Pinpoint the cell where the given text exists, returning its [x, y] midpoint coordinate. 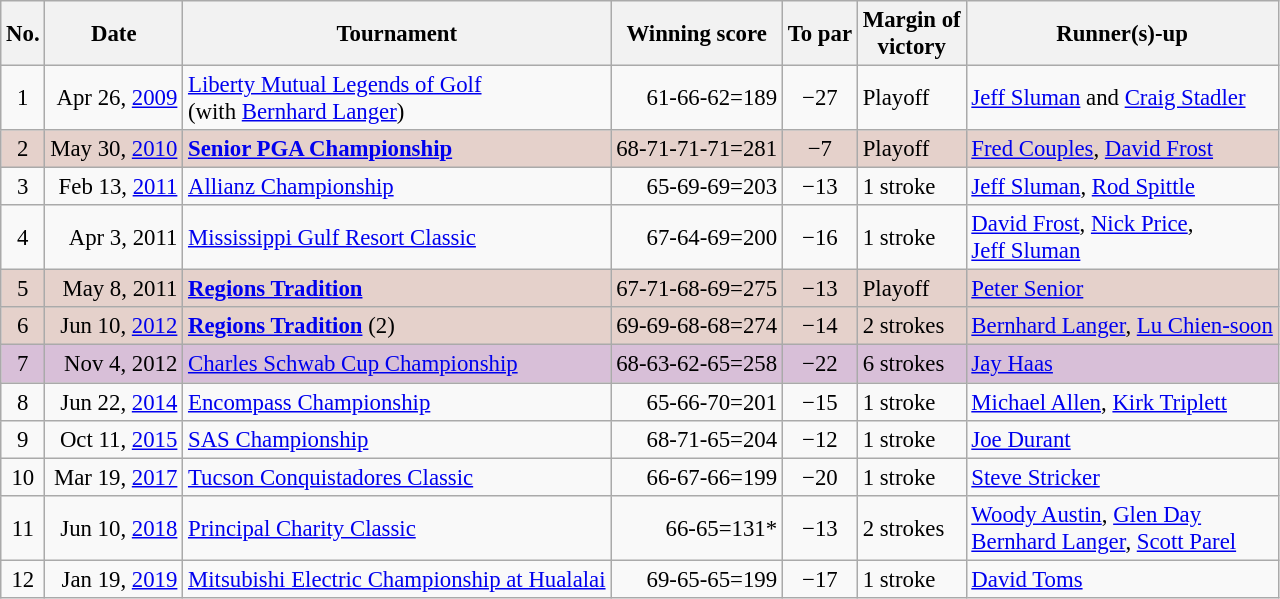
6 [23, 327]
Encompass Championship [397, 402]
10 [23, 477]
Mitsubishi Electric Championship at Hualalai [397, 579]
To par [820, 34]
Jay Haas [1122, 364]
May 8, 2011 [114, 289]
Date [114, 34]
69-65-65=199 [697, 579]
Mississippi Gulf Resort Classic [397, 238]
−12 [820, 439]
Woody Austin, Glen Day Bernhard Langer, Scott Parel [1122, 528]
11 [23, 528]
Apr 26, 2009 [114, 98]
Tucson Conquistadores Classic [397, 477]
Liberty Mutual Legends of Golf(with Bernhard Langer) [397, 98]
Peter Senior [1122, 289]
−14 [820, 327]
Tournament [397, 34]
6 strokes [912, 364]
David Toms [1122, 579]
8 [23, 402]
Jan 19, 2019 [114, 579]
Jeff Sluman, Rod Spittle [1122, 187]
61-66-62=189 [697, 98]
−22 [820, 364]
Runner(s)-up [1122, 34]
Oct 11, 2015 [114, 439]
3 [23, 187]
65-69-69=203 [697, 187]
69-69-68-68=274 [697, 327]
May 30, 2010 [114, 149]
Mar 19, 2017 [114, 477]
68-63-62-65=258 [697, 364]
Regions Tradition (2) [397, 327]
Apr 3, 2011 [114, 238]
12 [23, 579]
Allianz Championship [397, 187]
Jun 10, 2018 [114, 528]
−16 [820, 238]
66-65=131* [697, 528]
7 [23, 364]
1 [23, 98]
Michael Allen, Kirk Triplett [1122, 402]
67-64-69=200 [697, 238]
Feb 13, 2011 [114, 187]
Jun 10, 2012 [114, 327]
Principal Charity Classic [397, 528]
4 [23, 238]
Regions Tradition [397, 289]
Senior PGA Championship [397, 149]
67-71-68-69=275 [697, 289]
68-71-71-71=281 [697, 149]
5 [23, 289]
2 [23, 149]
Bernhard Langer, Lu Chien-soon [1122, 327]
66-67-66=199 [697, 477]
−7 [820, 149]
David Frost, Nick Price, Jeff Sluman [1122, 238]
Fred Couples, David Frost [1122, 149]
−17 [820, 579]
68-71-65=204 [697, 439]
Jun 22, 2014 [114, 402]
Joe Durant [1122, 439]
65-66-70=201 [697, 402]
No. [23, 34]
Winning score [697, 34]
Steve Stricker [1122, 477]
Charles Schwab Cup Championship [397, 364]
Margin ofvictory [912, 34]
−15 [820, 402]
−20 [820, 477]
−27 [820, 98]
9 [23, 439]
Nov 4, 2012 [114, 364]
Jeff Sluman and Craig Stadler [1122, 98]
SAS Championship [397, 439]
